Search for the cell housing the specified text and yield its [x, y] center coordinate. 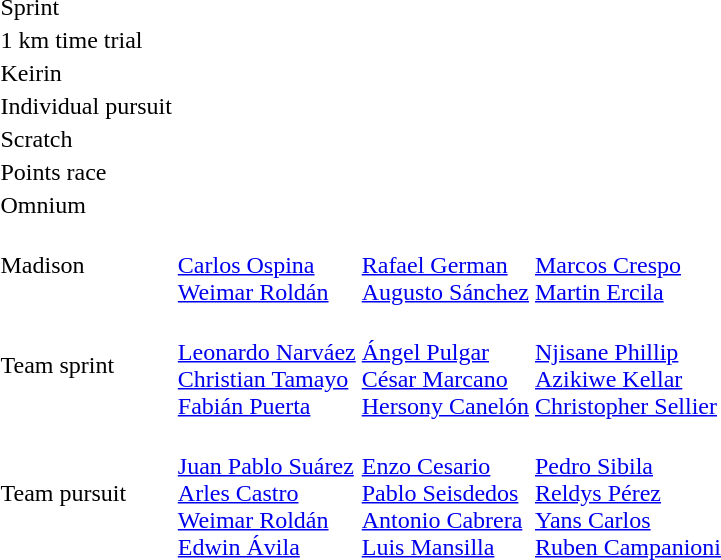
Rafael GermanAugusto Sánchez [445, 265]
Carlos OspinaWeimar Roldán [266, 265]
Leonardo NarváezChristian TamayoFabián Puerta [266, 366]
Ángel PulgarCésar MarcanoHersony Canelón [445, 366]
